Search for the cell housing the specified text and yield its (X, Y) center coordinate. 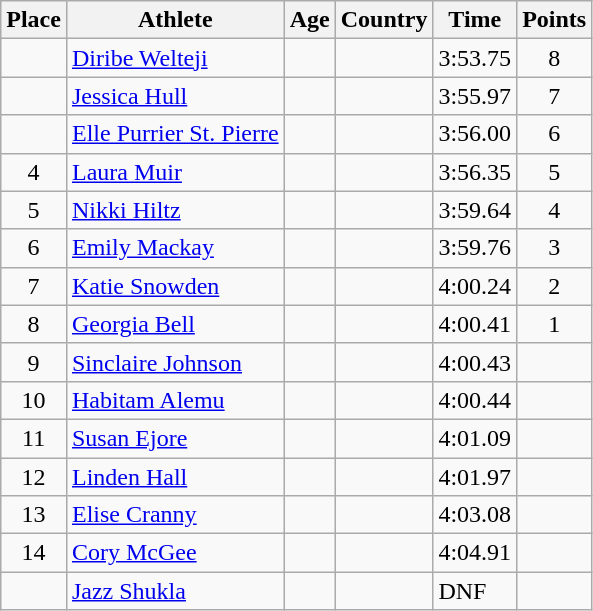
14 (34, 553)
3:55.97 (475, 96)
Age (310, 20)
4:00.41 (475, 324)
10 (34, 400)
1 (554, 324)
3:56.35 (475, 172)
Susan Ejore (175, 438)
4:01.97 (475, 477)
Points (554, 20)
3:59.64 (475, 210)
9 (34, 362)
Katie Snowden (175, 286)
Sinclaire Johnson (175, 362)
12 (34, 477)
Laura Muir (175, 172)
Place (34, 20)
3 (554, 248)
13 (34, 515)
Athlete (175, 20)
Diribe Welteji (175, 58)
Cory McGee (175, 553)
4:01.09 (475, 438)
3:59.76 (475, 248)
Nikki Hiltz (175, 210)
Linden Hall (175, 477)
Georgia Bell (175, 324)
Emily Mackay (175, 248)
DNF (475, 591)
4:00.44 (475, 400)
Time (475, 20)
11 (34, 438)
2 (554, 286)
Jessica Hull (175, 96)
Elise Cranny (175, 515)
3:53.75 (475, 58)
4:04.91 (475, 553)
Elle Purrier St. Pierre (175, 134)
Country (384, 20)
3:56.00 (475, 134)
Habitam Alemu (175, 400)
4:00.43 (475, 362)
4:00.24 (475, 286)
Jazz Shukla (175, 591)
4:03.08 (475, 515)
